For the text-containing cell, return its midpoint in (x, y) coordinate format. 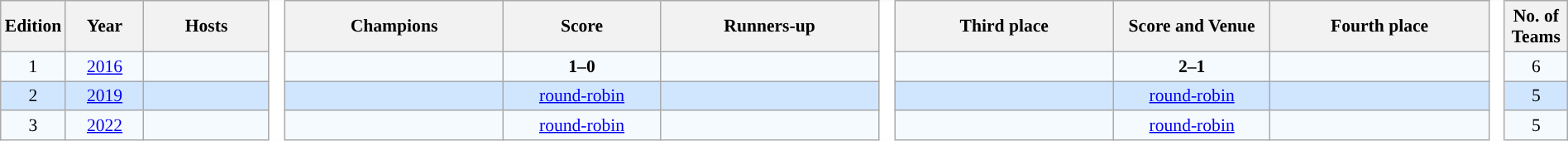
2–1 (1193, 66)
6 (1536, 66)
1 (33, 66)
1–0 (582, 66)
2019 (104, 96)
2016 (104, 66)
No. of Teams (1536, 27)
Edition (33, 27)
Third place (1004, 27)
Score and Venue (1193, 27)
Fourth place (1379, 27)
Year (104, 27)
Runners-up (769, 27)
2 (33, 96)
2022 (104, 126)
Score (582, 27)
Champions (394, 27)
Hosts (207, 27)
3 (33, 126)
